Extract the (X, Y) coordinate from the center of the cell holding the provided text.  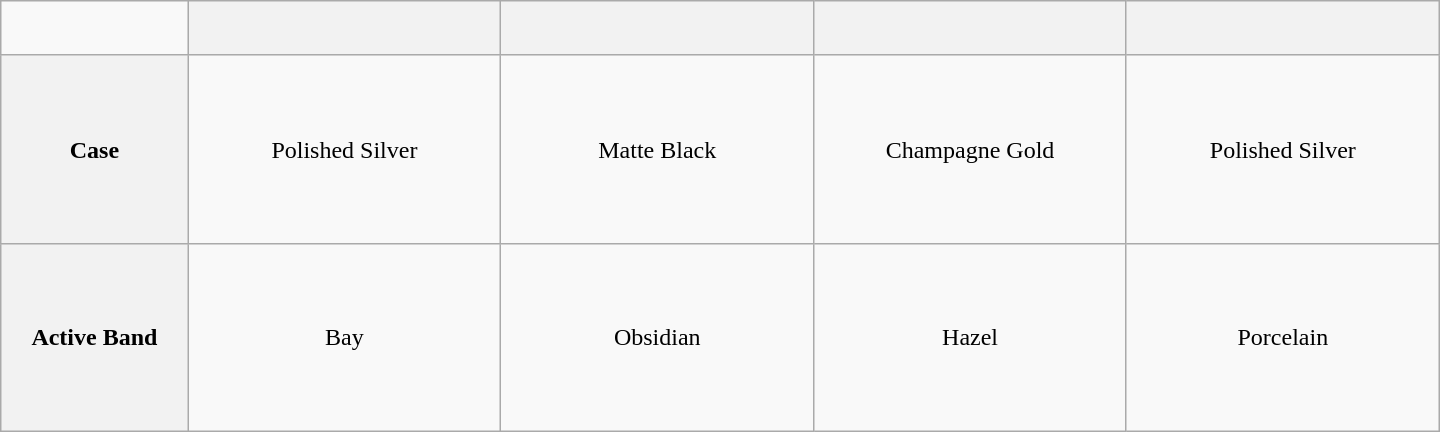
Active Band (94, 337)
Case (94, 149)
Porcelain (1282, 337)
Matte Black (658, 149)
Bay (344, 337)
Champagne Gold (970, 149)
Hazel (970, 337)
Obsidian (658, 337)
